Return the (X, Y) coordinate for the center point of the cell that contains the specified text.  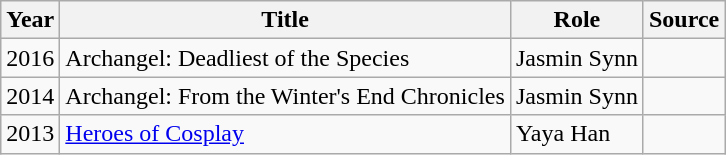
2016 (30, 58)
Heroes of Cosplay (286, 134)
Yaya Han (576, 134)
2013 (30, 134)
Source (684, 20)
2014 (30, 96)
Archangel: From the Winter's End Chronicles (286, 96)
Role (576, 20)
Archangel: Deadliest of the Species (286, 58)
Title (286, 20)
Year (30, 20)
